Scan for the cell matching the given text and deliver its (X, Y) coordinate at center. 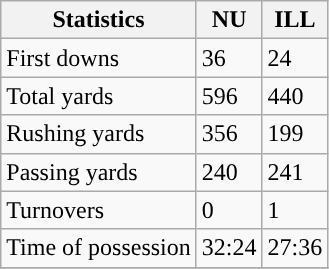
Turnovers (99, 210)
240 (229, 172)
Total yards (99, 96)
Rushing yards (99, 134)
ILL (295, 20)
Time of possession (99, 248)
440 (295, 96)
199 (295, 134)
0 (229, 210)
Statistics (99, 20)
596 (229, 96)
1 (295, 210)
241 (295, 172)
24 (295, 58)
356 (229, 134)
32:24 (229, 248)
NU (229, 20)
Passing yards (99, 172)
First downs (99, 58)
36 (229, 58)
27:36 (295, 248)
